Find where the given text appears and provide that cell's center as (x, y) coordinate. 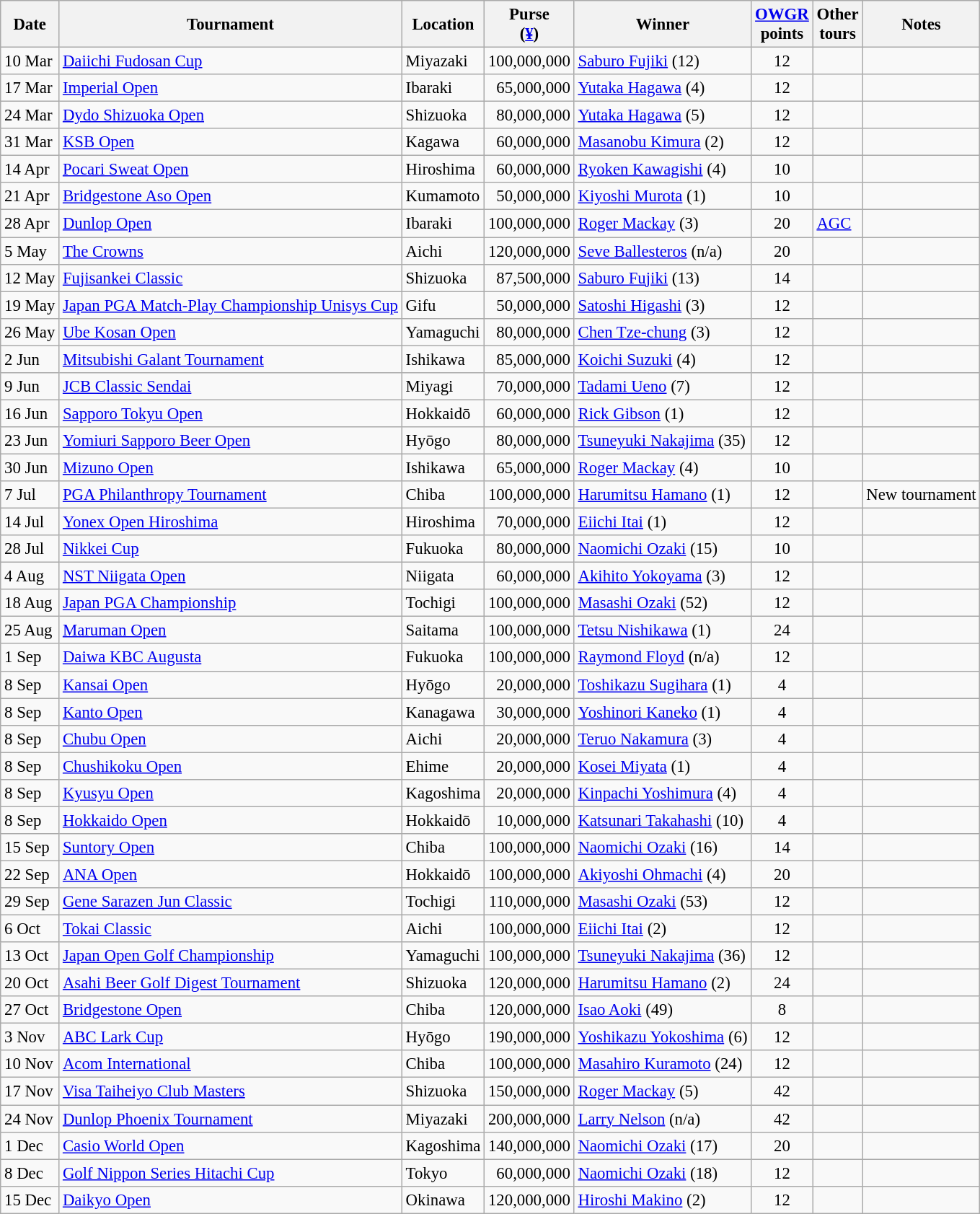
Yomiuri Sapporo Beer Open (231, 441)
Seve Ballesteros (n/a) (663, 251)
23 Jun (30, 441)
Kosei Miyata (1) (663, 766)
Othertours (838, 25)
Suntory Open (231, 848)
Visa Taiheiyo Club Masters (231, 1091)
Daikyo Open (231, 1200)
Purse(¥) (529, 25)
Kanagawa (443, 712)
Ryoken Kawagishi (4) (663, 170)
24 Nov (30, 1119)
30 Jun (30, 467)
15 Sep (30, 848)
Yoshinori Kaneko (1) (663, 712)
The Crowns (231, 251)
16 Jun (30, 413)
Chen Tze-chung (3) (663, 332)
Mizuno Open (231, 467)
Daiichi Fudosan Cup (231, 61)
10,000,000 (529, 820)
Harumitsu Hamano (1) (663, 495)
Imperial Open (231, 88)
Teruo Nakamura (3) (663, 739)
Bridgestone Open (231, 1010)
24 Mar (30, 115)
30,000,000 (529, 712)
6 Oct (30, 929)
Nikkei Cup (231, 549)
85,000,000 (529, 359)
7 Jul (30, 495)
Dunlop Phoenix Tournament (231, 1119)
Raymond Floyd (n/a) (663, 658)
1 Dec (30, 1145)
Kansai Open (231, 685)
Roger Mackay (3) (663, 224)
Yoshikazu Yokoshima (6) (663, 1037)
Tokai Classic (231, 929)
17 Mar (30, 88)
Ehime (443, 766)
Masashi Ozaki (52) (663, 603)
Larry Nelson (n/a) (663, 1119)
Mitsubishi Galant Tournament (231, 359)
22 Sep (30, 874)
4 Aug (30, 576)
15 Dec (30, 1200)
ABC Lark Cup (231, 1037)
Eiichi Itai (2) (663, 929)
190,000,000 (529, 1037)
Toshikazu Sugihara (1) (663, 685)
Masanobu Kimura (2) (663, 142)
29 Sep (30, 902)
28 Jul (30, 549)
Japan PGA Championship (231, 603)
Daiwa KBC Augusta (231, 658)
NST Niigata Open (231, 576)
Naomichi Ozaki (18) (663, 1173)
Hokkaido Open (231, 820)
Dydo Shizuoka Open (231, 115)
Saitama (443, 630)
OWGRpoints (782, 25)
19 May (30, 305)
Harumitsu Hamano (2) (663, 983)
Tsuneyuki Nakajima (36) (663, 956)
Yutaka Hagawa (4) (663, 88)
Sapporo Tokyu Open (231, 413)
1 Sep (30, 658)
Date (30, 25)
Masashi Ozaki (53) (663, 902)
3 Nov (30, 1037)
26 May (30, 332)
14 Jul (30, 522)
Naomichi Ozaki (17) (663, 1145)
Saburo Fujiki (12) (663, 61)
Rick Gibson (1) (663, 413)
Eiichi Itai (1) (663, 522)
Ube Kosan Open (231, 332)
200,000,000 (529, 1119)
Isao Aoki (49) (663, 1010)
8 (782, 1010)
28 Apr (30, 224)
5 May (30, 251)
8 Dec (30, 1173)
18 Aug (30, 603)
New tournament (922, 495)
Tadami Ueno (7) (663, 387)
12 May (30, 278)
Katsunari Takahashi (10) (663, 820)
Hiroshi Makino (2) (663, 1200)
13 Oct (30, 956)
150,000,000 (529, 1091)
Masahiro Kuramoto (24) (663, 1064)
Golf Nippon Series Hitachi Cup (231, 1173)
Tsuneyuki Nakajima (35) (663, 441)
Roger Mackay (4) (663, 467)
Kyusyu Open (231, 793)
Japan PGA Match-Play Championship Unisys Cup (231, 305)
Kinpachi Yoshimura (4) (663, 793)
Akiyoshi Ohmachi (4) (663, 874)
PGA Philanthropy Tournament (231, 495)
27 Oct (30, 1010)
Naomichi Ozaki (15) (663, 549)
20 Oct (30, 983)
21 Apr (30, 197)
Niigata (443, 576)
Yonex Open Hiroshima (231, 522)
Tetsu Nishikawa (1) (663, 630)
KSB Open (231, 142)
Chubu Open (231, 739)
Naomichi Ozaki (16) (663, 848)
2 Jun (30, 359)
31 Mar (30, 142)
Casio World Open (231, 1145)
Miyagi (443, 387)
14 Apr (30, 170)
Kiyoshi Murota (1) (663, 197)
Acom International (231, 1064)
Japan Open Golf Championship (231, 956)
Chushikoku Open (231, 766)
Okinawa (443, 1200)
Winner (663, 25)
Dunlop Open (231, 224)
Maruman Open (231, 630)
9 Jun (30, 387)
Location (443, 25)
Bridgestone Aso Open (231, 197)
Yutaka Hagawa (5) (663, 115)
10 Nov (30, 1064)
25 Aug (30, 630)
Pocari Sweat Open (231, 170)
Satoshi Higashi (3) (663, 305)
87,500,000 (529, 278)
Fujisankei Classic (231, 278)
ANA Open (231, 874)
110,000,000 (529, 902)
Kanto Open (231, 712)
10 Mar (30, 61)
140,000,000 (529, 1145)
17 Nov (30, 1091)
Tournament (231, 25)
JCB Classic Sendai (231, 387)
Saburo Fujiki (13) (663, 278)
Akihito Yokoyama (3) (663, 576)
Koichi Suzuki (4) (663, 359)
Kagawa (443, 142)
Roger Mackay (5) (663, 1091)
Tokyo (443, 1173)
Gifu (443, 305)
Asahi Beer Golf Digest Tournament (231, 983)
Notes (922, 25)
Kumamoto (443, 197)
Gene Sarazen Jun Classic (231, 902)
AGC (838, 224)
